Pinpoint the cell where the given text exists, returning its [x, y] midpoint coordinate. 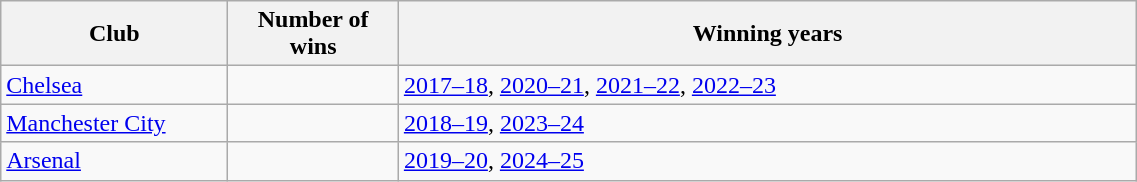
2018–19, 2023–24 [767, 123]
Winning years [767, 34]
Manchester City [114, 123]
Arsenal [114, 161]
Club [114, 34]
2017–18, 2020–21, 2021–22, 2022–23 [767, 85]
Number of wins [313, 34]
Chelsea [114, 85]
2019–20, 2024–25 [767, 161]
